Scan for the cell matching the given text and deliver its [X, Y] coordinate at center. 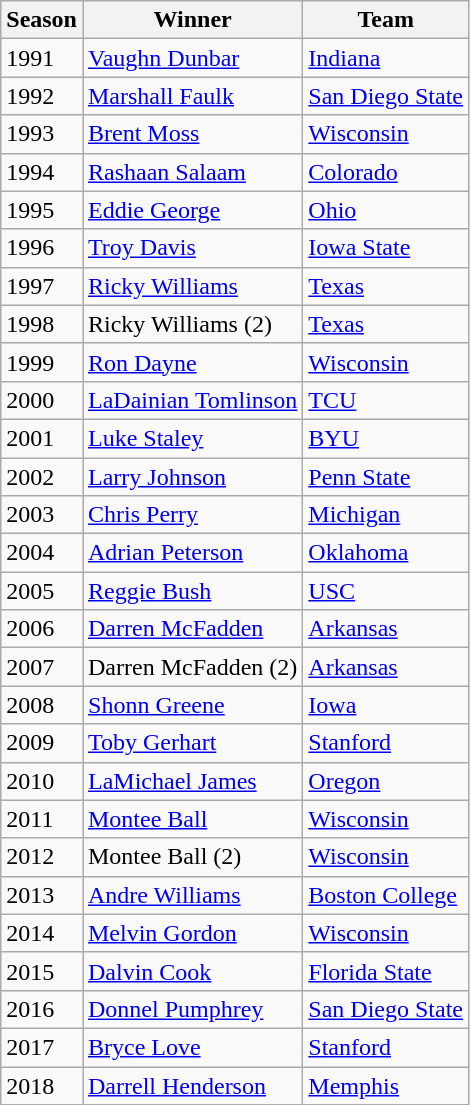
1996 [42, 248]
Ricky Williams (2) [192, 324]
Reggie Bush [192, 591]
2007 [42, 667]
Memphis [386, 1085]
Boston College [386, 895]
1998 [42, 324]
Rashaan Salaam [192, 172]
Winner [192, 20]
1995 [42, 210]
1993 [42, 134]
LaDainian Tomlinson [192, 400]
Oregon [386, 781]
Montee Ball [192, 819]
Ron Dayne [192, 362]
2011 [42, 819]
Penn State [386, 477]
LaMichael James [192, 781]
Vaughn Dunbar [192, 58]
USC [386, 591]
2008 [42, 705]
Adrian Peterson [192, 553]
Season [42, 20]
TCU [386, 400]
2010 [42, 781]
Eddie George [192, 210]
2017 [42, 1047]
1999 [42, 362]
2005 [42, 591]
Bryce Love [192, 1047]
Darren McFadden [192, 629]
Indiana [386, 58]
2013 [42, 895]
1994 [42, 172]
Ohio [386, 210]
Oklahoma [386, 553]
2012 [42, 857]
1991 [42, 58]
Montee Ball (2) [192, 857]
2006 [42, 629]
Donnel Pumphrey [192, 1009]
Andre Williams [192, 895]
Colorado [386, 172]
2016 [42, 1009]
Troy Davis [192, 248]
Brent Moss [192, 134]
Iowa [386, 705]
1997 [42, 286]
Luke Staley [192, 438]
Melvin Gordon [192, 933]
Florida State [386, 971]
Darrell Henderson [192, 1085]
Toby Gerhart [192, 743]
Darren McFadden (2) [192, 667]
Ricky Williams [192, 286]
2004 [42, 553]
Shonn Greene [192, 705]
2001 [42, 438]
2014 [42, 933]
Iowa State [386, 248]
Dalvin Cook [192, 971]
BYU [386, 438]
Chris Perry [192, 515]
2000 [42, 400]
Michigan [386, 515]
2003 [42, 515]
2018 [42, 1085]
Larry Johnson [192, 477]
2015 [42, 971]
Marshall Faulk [192, 96]
Team [386, 20]
2002 [42, 477]
1992 [42, 96]
2009 [42, 743]
